Identify which cell holds the provided text, then report its [x, y] central coordinate. 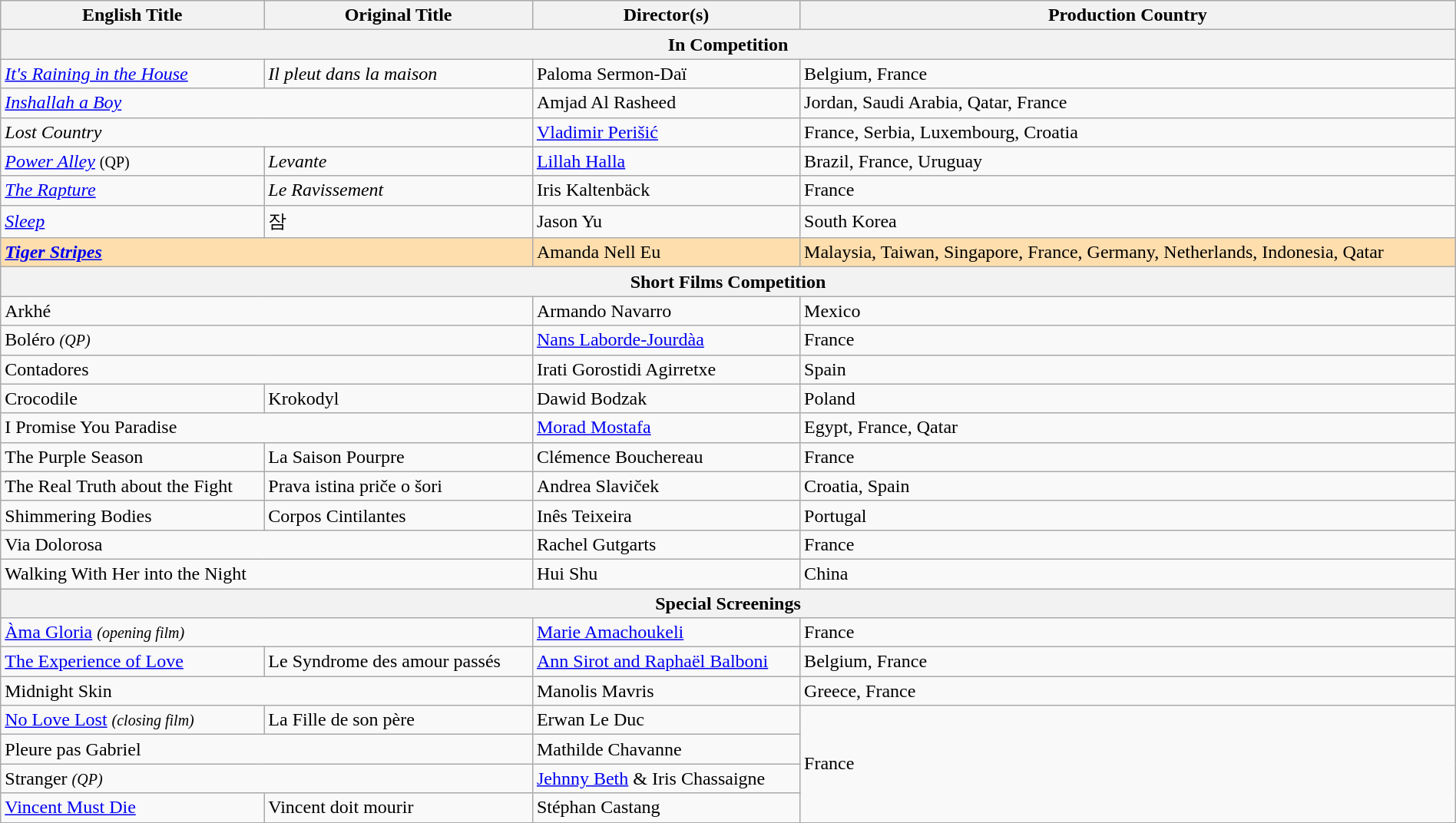
Lillah Halla [666, 161]
Armando Navarro [666, 311]
In Competition [728, 45]
Shimmering Bodies [132, 515]
Hui Shu [666, 573]
Àma Gloria (opening film) [267, 633]
Jehnny Beth & Iris Chassaigne [666, 778]
Erwan Le Duc [666, 720]
Marie Amachoukeli [666, 633]
China [1128, 573]
No Love Lost (closing film) [132, 720]
It's Raining in the House [132, 74]
English Title [132, 15]
Special Screenings [728, 603]
Midnight Skin [267, 691]
La Saison Pourpre [399, 457]
Jordan, Saudi Arabia, Qatar, France [1128, 103]
Portugal [1128, 515]
Greece, France [1128, 691]
Le Syndrome des amour passés [399, 662]
Croatia, Spain [1128, 486]
Vladimir Perišić [666, 132]
Poland [1128, 398]
Paloma Sermon-Daï [666, 74]
Contadores [267, 369]
Jason Yu [666, 221]
Power Alley (QP) [132, 161]
Stéphan Castang [666, 808]
Manolis Mavris [666, 691]
Inshallah a Boy [267, 103]
Mexico [1128, 311]
Sleep [132, 221]
Tiger Stripes [267, 253]
I Promise You Paradise [267, 428]
Ann Sirot and Raphaël Balboni [666, 662]
Inês Teixeira [666, 515]
Irati Gorostidi Agirretxe [666, 369]
The Rapture [132, 190]
Le Ravissement [399, 190]
Amanda Nell Eu [666, 253]
Vincent Must Die [132, 808]
Walking With Her into the Night [267, 573]
잠 [399, 221]
Production Country [1128, 15]
South Korea [1128, 221]
Vincent doit mourir [399, 808]
Iris Kaltenbäck [666, 190]
Director(s) [666, 15]
Mathilde Chavanne [666, 749]
Il pleut dans la maison [399, 74]
Spain [1128, 369]
La Fille de son père [399, 720]
Clémence Bouchereau [666, 457]
Krokodyl [399, 398]
The Real Truth about the Fight [132, 486]
Stranger (QP) [267, 778]
Brazil, France, Uruguay [1128, 161]
Andrea Slaviček [666, 486]
The Experience of Love [132, 662]
Boléro (QP) [267, 340]
Prava istina priče o šori [399, 486]
France, Serbia, Luxembourg, Croatia [1128, 132]
Amjad Al Rasheed [666, 103]
Nans Laborde-Jourdàa [666, 340]
Corpos Cintilantes [399, 515]
Morad Mostafa [666, 428]
The Purple Season [132, 457]
Rachel Gutgarts [666, 544]
Malaysia, Taiwan, Singapore, France, Germany, Netherlands, Indonesia, Qatar [1128, 253]
Short Films Competition [728, 282]
Via Dolorosa [267, 544]
Crocodile [132, 398]
Egypt, France, Qatar [1128, 428]
Original Title [399, 15]
Arkhé [267, 311]
Dawid Bodzak [666, 398]
Levante [399, 161]
Pleure pas Gabriel [267, 749]
Lost Country [267, 132]
